Extract the (X, Y) coordinate from the center of the cell holding the provided text.  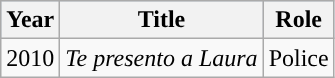
Year (30, 20)
Te presento a Laura (162, 58)
Title (162, 20)
2010 (30, 58)
Police (298, 58)
Role (298, 20)
